Capture the cell that displays the provided text and extract its (x, y) central coordinate. 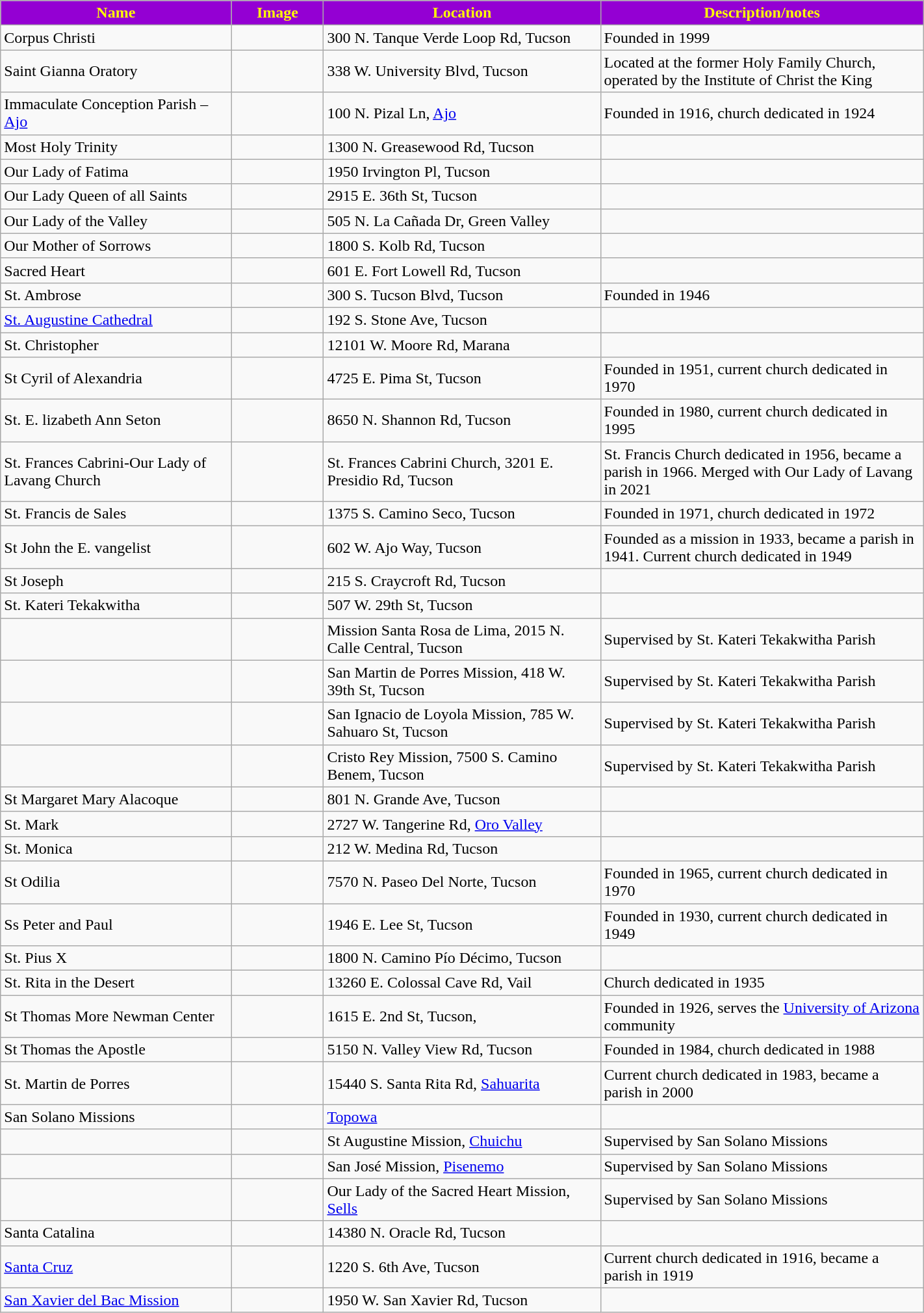
Our Lady of the Valley (116, 221)
2727 W. Tangerine Rd, Oro Valley (462, 824)
Church dedicated in 1935 (762, 983)
Our Mother of Sorrows (116, 246)
300 S. Tucson Blvd, Tucson (462, 295)
Founded in 1951, current church dedicated in 1970 (762, 378)
Located at the former Holy Family Church, operated by the Institute of Christ the King (762, 71)
4725 E. Pima St, Tucson (462, 378)
Current church dedicated in 1983, became a parish in 2000 (762, 1084)
801 N. Grande Ave, Tucson (462, 799)
San José Mission, Pisenemo (462, 1166)
San Solano Missions (116, 1117)
100 N. Pizal Ln, Ajo (462, 113)
Founded as a mission in 1933, became a parish in 1941. Current church dedicated in 1949 (762, 547)
St Margaret Mary Alacoque (116, 799)
192 S. Stone Ave, Tucson (462, 320)
Image (277, 13)
Founded in 1916, church dedicated in 1924 (762, 113)
2915 E. 36th St, Tucson (462, 196)
St. Martin de Porres (116, 1084)
1300 N. Greasewood Rd, Tucson (462, 147)
St. Frances Cabrini Church, 3201 E. Presidio Rd, Tucson (462, 472)
Current church dedicated in 1916, became a parish in 1919 (762, 1267)
Our Lady of Fatima (116, 172)
Most Holy Trinity (116, 147)
St Augustine Mission, Chuichu (462, 1141)
300 N. Tanque Verde Loop Rd, Tucson (462, 38)
San Martin de Porres Mission, 418 W. 39th St, Tucson (462, 681)
602 W. Ajo Way, Tucson (462, 547)
1615 E. 2nd St, Tucson, (462, 1016)
Santa Catalina (116, 1233)
Santa Cruz (116, 1267)
Our Lady Queen of all Saints (116, 196)
7570 N. Paseo Del Norte, Tucson (462, 882)
Ss Peter and Paul (116, 924)
St Thomas the Apostle (116, 1050)
St. Augustine Cathedral (116, 320)
St Joseph (116, 581)
St. Kateri Tekakwitha (116, 606)
1950 W. San Xavier Rd, Tucson (462, 1300)
14380 N. Oracle Rd, Tucson (462, 1233)
12101 W. Moore Rd, Marana (462, 345)
338 W. University Blvd, Tucson (462, 71)
Founded in 1946 (762, 295)
505 N. La Cañada Dr, Green Valley (462, 221)
215 S. Craycroft Rd, Tucson (462, 581)
1946 E. Lee St, Tucson (462, 924)
Founded in 1930, current church dedicated in 1949 (762, 924)
Founded in 1965, current church dedicated in 1970 (762, 882)
13260 E. Colossal Cave Rd, Vail (462, 983)
St. Pius X (116, 958)
8650 N. Shannon Rd, Tucson (462, 421)
Corpus Christi (116, 38)
St. Francis Church dedicated in 1956, became a parish in 1966. Merged with Our Lady of Lavang in 2021 (762, 472)
Saint Gianna Oratory (116, 71)
507 W. 29th St, Tucson (462, 606)
1800 S. Kolb Rd, Tucson (462, 246)
St. E. lizabeth Ann Seton (116, 421)
St. Monica (116, 848)
Our Lady of the Sacred Heart Mission, Sells (462, 1199)
Founded in 1971, church dedicated in 1972 (762, 514)
St Cyril of Alexandria (116, 378)
1220 S. 6th Ave, Tucson (462, 1267)
St. Francis de Sales (116, 514)
Founded in 1984, church dedicated in 1988 (762, 1050)
St. Rita in the Desert (116, 983)
Mission Santa Rosa de Lima, 2015 N. Calle Central, Tucson (462, 639)
San Ignacio de Loyola Mission, 785 W. Sahuaro St, Tucson (462, 724)
St. Frances Cabrini-Our Lady of Lavang Church (116, 472)
San Xavier del Bac Mission (116, 1300)
Topowa (462, 1117)
St. Christopher (116, 345)
St. Mark (116, 824)
601 E. Fort Lowell Rd, Tucson (462, 270)
212 W. Medina Rd, Tucson (462, 848)
Description/notes (762, 13)
St Odilia (116, 882)
Location (462, 13)
Sacred Heart (116, 270)
Founded in 1999 (762, 38)
St. Ambrose (116, 295)
Cristo Rey Mission, 7500 S. Camino Benem, Tucson (462, 765)
Immaculate Conception Parish – Ajo (116, 113)
Founded in 1980, current church dedicated in 1995 (762, 421)
5150 N. Valley View Rd, Tucson (462, 1050)
St Thomas More Newman Center (116, 1016)
1375 S. Camino Seco, Tucson (462, 514)
1950 Irvington Pl, Tucson (462, 172)
Name (116, 13)
1800 N. Camino Pío Décimo, Tucson (462, 958)
15440 S. Santa Rita Rd, Sahuarita (462, 1084)
St John the E. vangelist (116, 547)
Founded in 1926, serves the University of Arizona community (762, 1016)
